Output the [X, Y] coordinate of the center of the cell containing the given text.  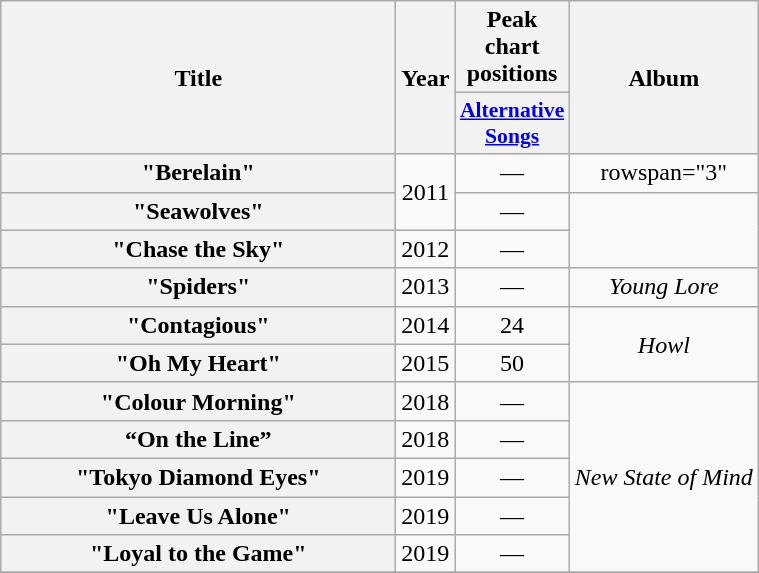
"Tokyo Diamond Eyes" [198, 477]
"Chase the Sky" [198, 249]
2011 [426, 192]
"Seawolves" [198, 211]
"Loyal to the Game" [198, 554]
24 [512, 325]
Young Lore [664, 287]
Peak chart positions [512, 47]
"Contagious" [198, 325]
Howl [664, 344]
2015 [426, 363]
2014 [426, 325]
Alternative Songs [512, 124]
“On the Line” [198, 439]
Year [426, 78]
"Oh My Heart" [198, 363]
"Spiders" [198, 287]
New State of Mind [664, 477]
50 [512, 363]
"Leave Us Alone" [198, 515]
"Colour Morning" [198, 401]
Title [198, 78]
2013 [426, 287]
"Berelain" [198, 173]
2012 [426, 249]
Album [664, 78]
rowspan="3" [664, 173]
